Capture the cell that displays the provided text and extract its (x, y) central coordinate. 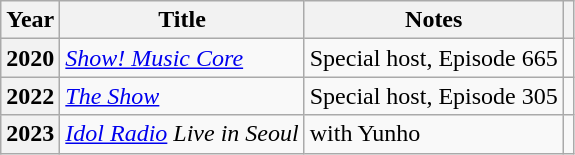
Title (182, 20)
Show! Music Core (182, 58)
with Yunho (434, 134)
Idol Radio Live in Seoul (182, 134)
Year (30, 20)
2022 (30, 96)
Special host, Episode 305 (434, 96)
Notes (434, 20)
2020 (30, 58)
2023 (30, 134)
Special host, Episode 665 (434, 58)
The Show (182, 96)
